Provide the [X, Y] coordinate of the cell's center where the given text is located.  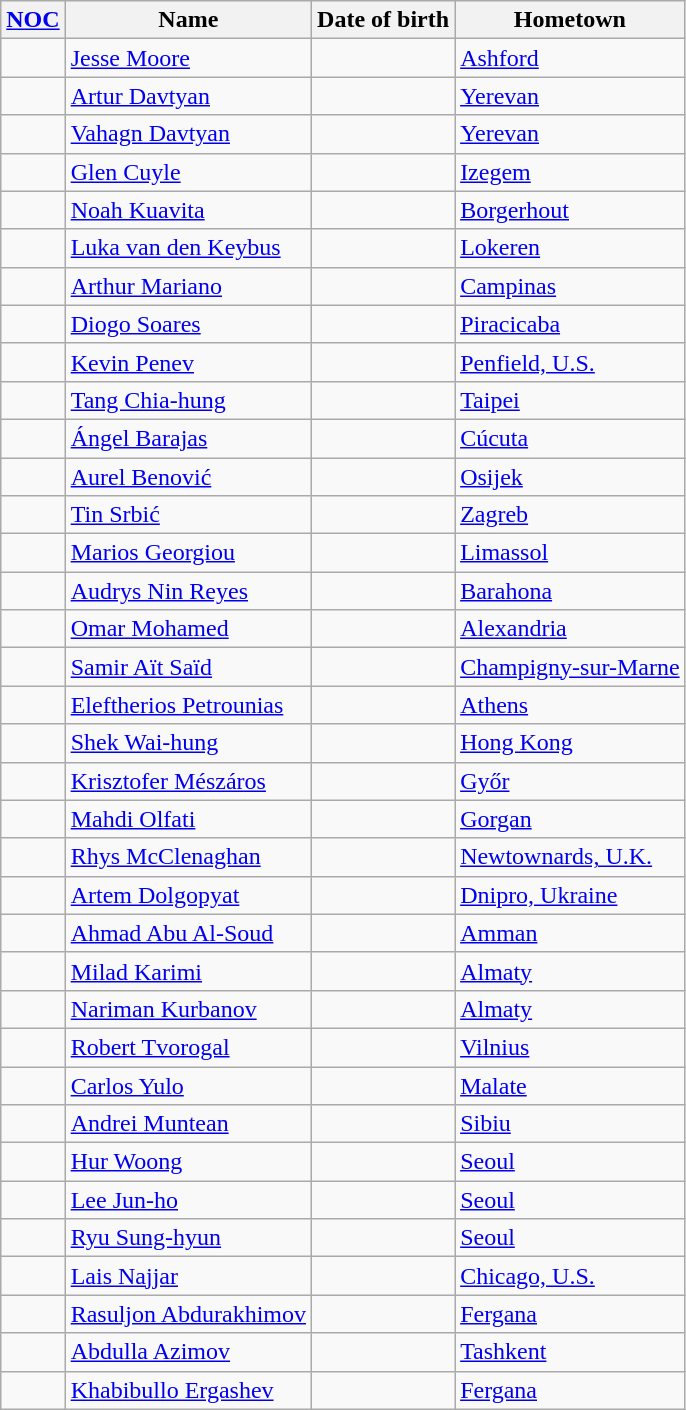
Athens [570, 705]
Malate [570, 1085]
Krisztofer Mészáros [188, 781]
Zagreb [570, 515]
Shek Wai-hung [188, 743]
Limassol [570, 553]
Rasuljon Abdurakhimov [188, 1314]
Artur Davtyan [188, 96]
Hometown [570, 20]
Vilnius [570, 1047]
Milad Karimi [188, 971]
Izegem [570, 172]
Lee Jun-ho [188, 1200]
Amman [570, 933]
Diogo Soares [188, 324]
Ahmad Abu Al-Soud [188, 933]
Marios Georgiou [188, 553]
Tin Srbić [188, 515]
NOC [33, 20]
Alexandria [570, 629]
Gorgan [570, 819]
Chicago, U.S. [570, 1276]
Carlos Yulo [188, 1085]
Audrys Nin Reyes [188, 591]
Dnipro, Ukraine [570, 895]
Győr [570, 781]
Hong Kong [570, 743]
Taipei [570, 400]
Ángel Barajas [188, 438]
Ashford [570, 58]
Ryu Sung-hyun [188, 1238]
Artem Dolgopyat [188, 895]
Jesse Moore [188, 58]
Glen Cuyle [188, 172]
Tang Chia-hung [188, 400]
Nariman Kurbanov [188, 1009]
Newtownards, U.K. [570, 857]
Champigny-sur-Marne [570, 667]
Robert Tvorogal [188, 1047]
Sibiu [570, 1124]
Borgerhout [570, 210]
Barahona [570, 591]
Name [188, 20]
Penfield, U.S. [570, 362]
Noah Kuavita [188, 210]
Abdulla Azimov [188, 1352]
Tashkent [570, 1352]
Lais Najjar [188, 1276]
Hur Woong [188, 1162]
Aurel Benović [188, 477]
Arthur Mariano [188, 286]
Osijek [570, 477]
Vahagn Davtyan [188, 134]
Andrei Muntean [188, 1124]
Omar Mohamed [188, 629]
Campinas [570, 286]
Rhys McClenaghan [188, 857]
Khabibullo Ergashev [188, 1390]
Samir Aït Saïd [188, 667]
Piracicaba [570, 324]
Mahdi Olfati [188, 819]
Lokeren [570, 248]
Kevin Penev [188, 362]
Date of birth [384, 20]
Cúcuta [570, 438]
Luka van den Keybus [188, 248]
Eleftherios Petrounias [188, 705]
